Pinpoint the cell where the given text exists, returning its (X, Y) midpoint coordinate. 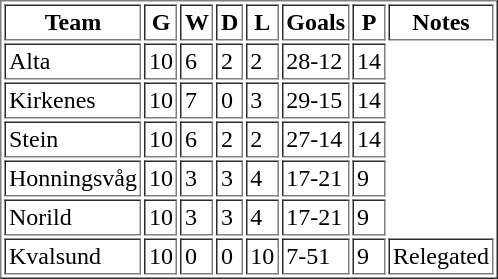
Stein (72, 140)
Alta (72, 62)
L (262, 22)
Honningsvåg (72, 178)
29-15 (316, 100)
Relegated (442, 256)
W (196, 22)
28-12 (316, 62)
P (370, 22)
Kvalsund (72, 256)
Goals (316, 22)
Norild (72, 218)
Notes (442, 22)
G (160, 22)
Team (72, 22)
Kirkenes (72, 100)
7 (196, 100)
D (229, 22)
27-14 (316, 140)
7-51 (316, 256)
